Scan for the cell matching the given text and deliver its [x, y] coordinate at center. 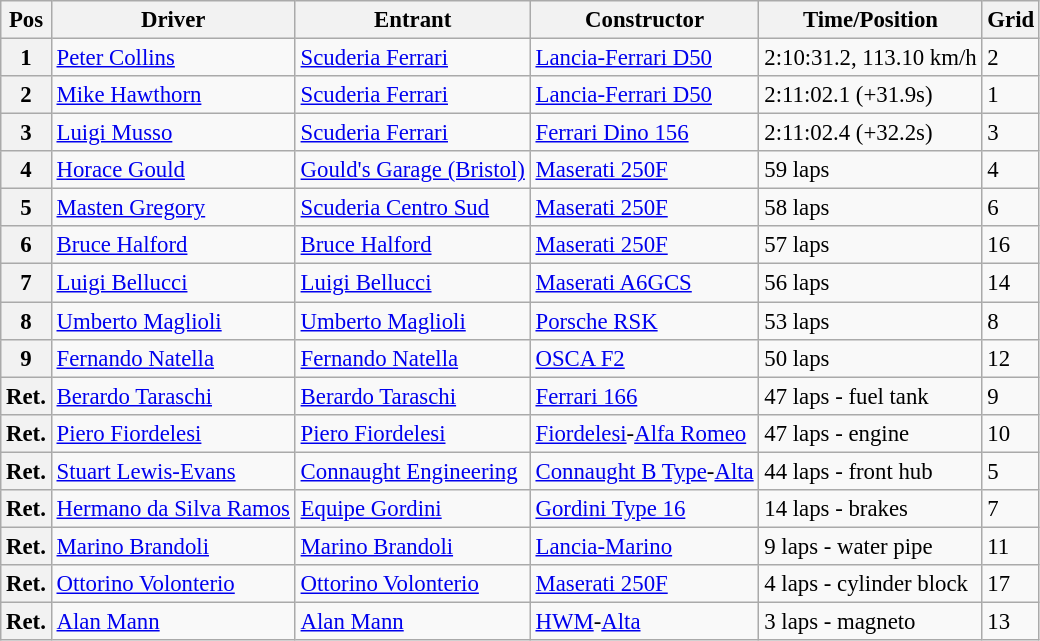
58 laps [870, 208]
Constructor [644, 20]
Scuderia Centro Sud [412, 208]
Equipe Gordini [412, 509]
12 [1010, 358]
47 laps - fuel tank [870, 396]
Hermano da Silva Ramos [173, 509]
57 laps [870, 245]
Gordini Type 16 [644, 509]
Ferrari 166 [644, 396]
17 [1010, 584]
2:11:02.1 (+31.9s) [870, 95]
56 laps [870, 283]
11 [1010, 546]
HWM-Alta [644, 621]
Porsche RSK [644, 321]
14 laps - brakes [870, 509]
16 [1010, 245]
47 laps - engine [870, 433]
Entrant [412, 20]
2:11:02.4 (+32.2s) [870, 133]
Maserati A6GCS [644, 283]
Connaught B Type-Alta [644, 471]
Horace Gould [173, 170]
4 laps - cylinder block [870, 584]
Connaught Engineering [412, 471]
Time/Position [870, 20]
Gould's Garage (Bristol) [412, 170]
Pos [26, 20]
3 laps - magneto [870, 621]
14 [1010, 283]
10 [1010, 433]
9 laps - water pipe [870, 546]
OSCA F2 [644, 358]
Masten Gregory [173, 208]
Stuart Lewis-Evans [173, 471]
2:10:31.2, 113.10 km/h [870, 58]
Peter Collins [173, 58]
Grid [1010, 20]
13 [1010, 621]
59 laps [870, 170]
50 laps [870, 358]
Fiordelesi-Alfa Romeo [644, 433]
53 laps [870, 321]
Luigi Musso [173, 133]
Mike Hawthorn [173, 95]
Driver [173, 20]
44 laps - front hub [870, 471]
Ferrari Dino 156 [644, 133]
Lancia-Marino [644, 546]
